Determine the [X, Y] coordinate at the center of the cell enclosing the given text.  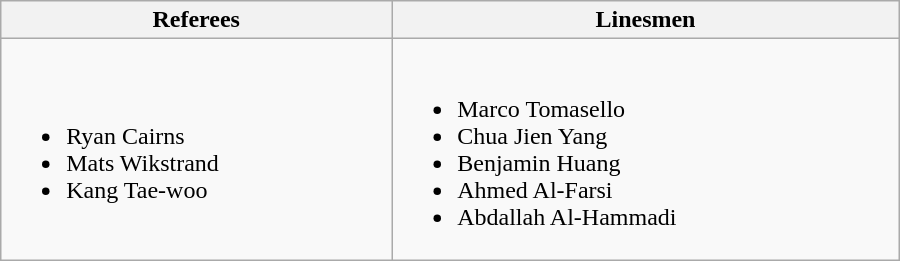
Linesmen [646, 20]
Referees [196, 20]
Marco Tomasello Chua Jien Yang Benjamin Huang Ahmed Al-Farsi Abdallah Al-Hammadi [646, 150]
Ryan Cairns Mats Wikstrand Kang Tae-woo [196, 150]
